Identify which cell holds the provided text, then report its (x, y) central coordinate. 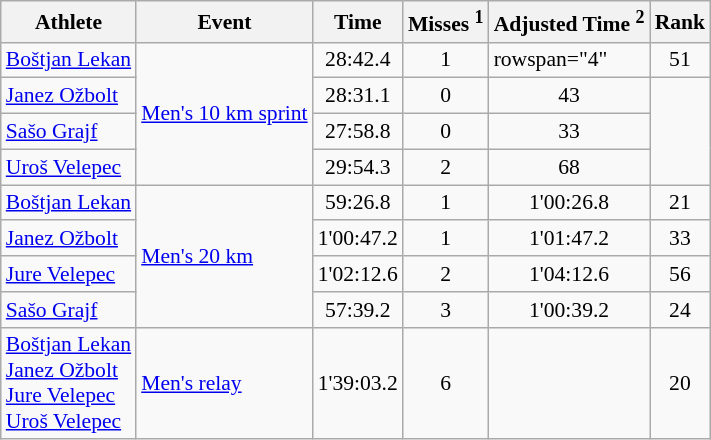
Adjusted Time 2 (570, 22)
Athlete (68, 22)
1'01:47.2 (570, 239)
56 (680, 274)
43 (570, 96)
28:42.4 (358, 60)
57:39.2 (358, 310)
Boštjan LekanJanez OžboltJure VelepecUroš Velepec (68, 383)
20 (680, 383)
1'02:12.6 (358, 274)
68 (570, 167)
Men's 10 km sprint (224, 113)
21 (680, 203)
Rank (680, 22)
3 (446, 310)
Misses 1 (446, 22)
Uroš Velepec (68, 167)
24 (680, 310)
Event (224, 22)
1'39:03.2 (358, 383)
1'00:47.2 (358, 239)
1'04:12.6 (570, 274)
Time (358, 22)
Jure Velepec (68, 274)
Men's 20 km (224, 256)
27:58.8 (358, 132)
59:26.8 (358, 203)
28:31.1 (358, 96)
29:54.3 (358, 167)
51 (680, 60)
1'00:26.8 (570, 203)
6 (446, 383)
rowspan="4" (570, 60)
1'00:39.2 (570, 310)
Men's relay (224, 383)
